Detect which cell encompasses the target text, then output its (x, y) center coordinate. 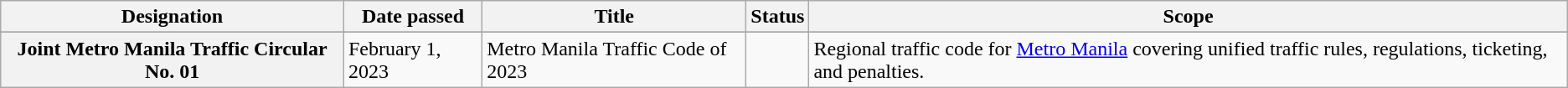
Regional traffic code for Metro Manila covering unified traffic rules, regulations, ticketing, and penalties. (1188, 60)
Date passed (412, 17)
February 1, 2023 (412, 60)
Status (777, 17)
Metro Manila Traffic Code of 2023 (615, 60)
Scope (1188, 17)
Title (615, 17)
Joint Metro Manila Traffic Circular No. 01 (173, 60)
Designation (173, 17)
